Provide the [X, Y] coordinate of the cell's center where the given text is located.  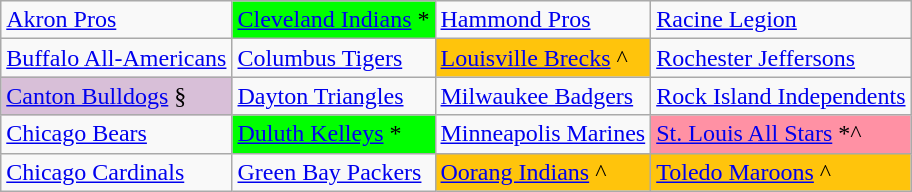
Green Bay Packers [334, 172]
Oorang Indians ^ [543, 172]
Buffalo All-Americans [116, 58]
Louisville Brecks ^ [543, 58]
Duluth Kelleys * [334, 134]
St. Louis All Stars *^ [781, 134]
Chicago Cardinals [116, 172]
Minneapolis Marines [543, 134]
Akron Pros [116, 20]
Racine Legion [781, 20]
Rock Island Independents [781, 96]
Dayton Triangles [334, 96]
Toledo Maroons ^ [781, 172]
Canton Bulldogs § [116, 96]
Hammond Pros [543, 20]
Milwaukee Badgers [543, 96]
Rochester Jeffersons [781, 58]
Columbus Tigers [334, 58]
Cleveland Indians * [334, 20]
Chicago Bears [116, 134]
